Extract the [X, Y] coordinate from the center of the cell holding the provided text.  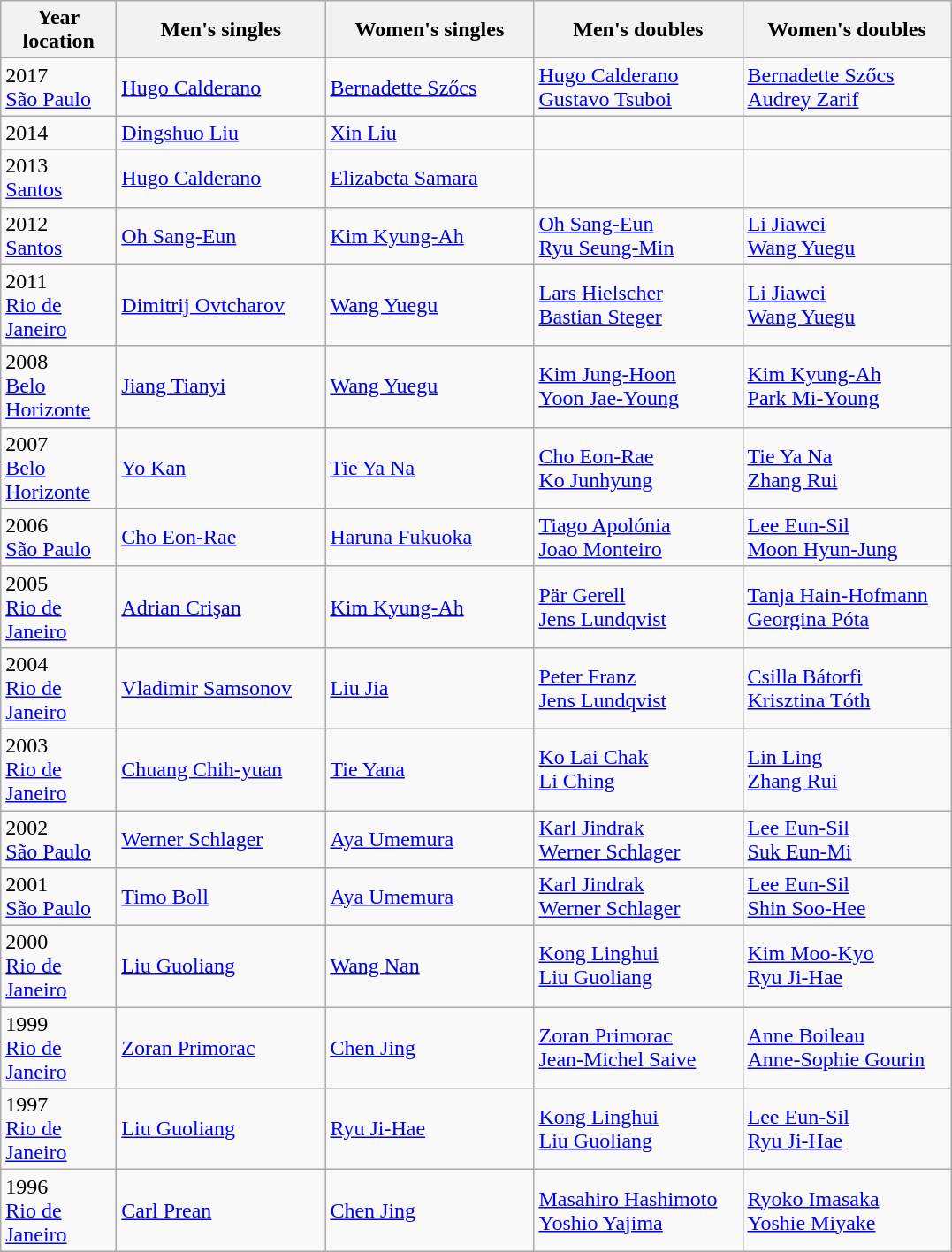
Adrian Crişan [221, 607]
2000 Rio de Janeiro [58, 966]
2013 Santos [58, 179]
Masahiro Hashimoto Yoshio Yajima [638, 1210]
1997 Rio de Janeiro [58, 1129]
Elizabeta Samara [430, 179]
Cho Eon-Rae Ko Junhyung [638, 468]
2014 [58, 133]
Jiang Tianyi [221, 386]
2012 Santos [58, 235]
Hugo Calderano Gustavo Tsuboi [638, 87]
Oh Sang-Eun [221, 235]
Lee Eun-Sil Moon Hyun-Jung [847, 538]
Lin Ling Zhang Rui [847, 769]
Zoran Primorac [221, 1048]
2006 São Paulo [58, 538]
Tiago Apolónia Joao Monteiro [638, 538]
Peter Franz Jens Lundqvist [638, 688]
Men's doubles [638, 30]
Tie Ya Na Zhang Rui [847, 468]
2003 Rio de Janeiro [58, 769]
Tie Ya Na [430, 468]
Tanja Hain-Hofmann Georgina Póta [847, 607]
2005 Rio de Janeiro [58, 607]
Men's singles [221, 30]
Pär Gerell Jens Lundqvist [638, 607]
Zoran Primorac Jean-Michel Saive [638, 1048]
Bernadette Szőcs [430, 87]
Oh Sang-Eun Ryu Seung-Min [638, 235]
Ryu Ji-Hae [430, 1129]
Women's doubles [847, 30]
2008 Belo Horizonte [58, 386]
Women's singles [430, 30]
Lee Eun-Sil Shin Soo-Hee [847, 897]
2002 São Paulo [58, 838]
Lars Hielscher Bastian Steger [638, 305]
Chuang Chih-yuan [221, 769]
2007 Belo Horizonte [58, 468]
2004 Rio de Janeiro [58, 688]
2017 São Paulo [58, 87]
Timo Boll [221, 897]
Dingshuo Liu [221, 133]
Cho Eon-Rae [221, 538]
Year location [58, 30]
Vladimir Samsonov [221, 688]
Lee Eun-Sil Suk Eun-Mi [847, 838]
1996 Rio de Janeiro [58, 1210]
Kim Kyung-Ah Park Mi-Young [847, 386]
Ko Lai Chak Li Ching [638, 769]
Dimitrij Ovtcharov [221, 305]
Csilla Bátorfi Krisztina Tóth [847, 688]
Lee Eun-Sil Ryu Ji-Hae [847, 1129]
Kim Moo-Kyo Ryu Ji-Hae [847, 966]
Haruna Fukuoka [430, 538]
2001 São Paulo [58, 897]
Anne Boileau Anne-Sophie Gourin [847, 1048]
Werner Schlager [221, 838]
Liu Jia [430, 688]
Carl Prean [221, 1210]
1999 Rio de Janeiro [58, 1048]
Yo Kan [221, 468]
2011 Rio de Janeiro [58, 305]
Kim Jung-Hoon Yoon Jae-Young [638, 386]
Tie Yana [430, 769]
Xin Liu [430, 133]
Ryoko Imasaka Yoshie Miyake [847, 1210]
Bernadette Szőcs Audrey Zarif [847, 87]
Wang Nan [430, 966]
